Scan for the cell matching the given text and deliver its (x, y) coordinate at center. 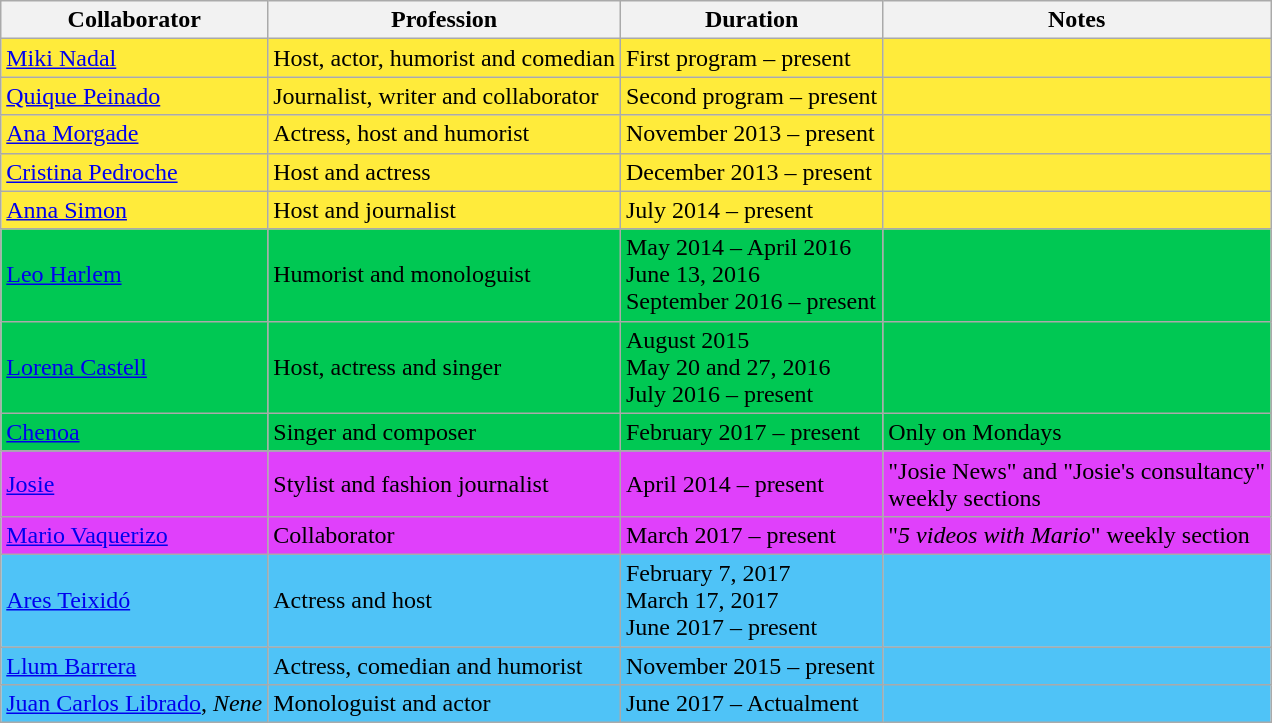
July 2014 – present (751, 210)
Juan Carlos Librado, Nene (134, 704)
"Josie News" and "Josie's consultancy"weekly sections (1077, 484)
"5 videos with Mario" weekly section (1077, 535)
Quique Peinado (134, 96)
Actress, host and humorist (444, 134)
Ana Morgade (134, 134)
Host, actor, humorist and comedian (444, 58)
Host and actress (444, 172)
Actress, comedian and humorist (444, 665)
August 2015May 20 and 27, 2016July 2016 – present (751, 367)
Anna Simon (134, 210)
Actress and host (444, 600)
November 2013 – present (751, 134)
December 2013 – present (751, 172)
February 7, 2017March 17, 2017June 2017 – present (751, 600)
Leo Harlem (134, 275)
Chenoa (134, 432)
Ares Teixidó (134, 600)
Singer and composer (444, 432)
Llum Barrera (134, 665)
Journalist, writer and collaborator (444, 96)
Host and journalist (444, 210)
Lorena Castell (134, 367)
Cristina Pedroche (134, 172)
November 2015 – present (751, 665)
Miki Nadal (134, 58)
Mario Vaquerizo (134, 535)
May 2014 – April 2016June 13, 2016September 2016 – present (751, 275)
Monologuist and actor (444, 704)
Humorist and monologuist (444, 275)
February 2017 – present (751, 432)
Host, actress and singer (444, 367)
Second program – present (751, 96)
April 2014 – present (751, 484)
First program – present (751, 58)
Profession (444, 20)
June 2017 – Actualment (751, 704)
Stylist and fashion journalist (444, 484)
Duration (751, 20)
Josie (134, 484)
March 2017 – present (751, 535)
Only on Mondays (1077, 432)
Notes (1077, 20)
